Identify which cell holds the provided text, then report its (X, Y) central coordinate. 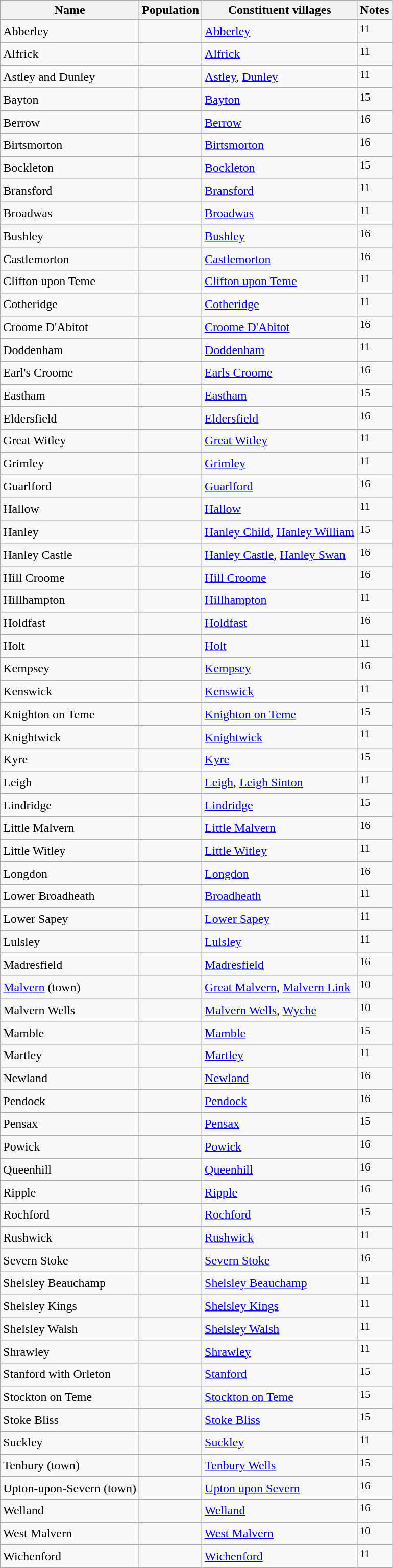
Upton-upon-Severn (town) (70, 1488)
Tenbury (town) (70, 1465)
Stanford with Orleton (70, 1374)
Upton upon Severn (280, 1488)
Hanley Castle, Hanley Swan (280, 555)
Tenbury Wells (280, 1465)
Astley and Dunley (70, 77)
Hanley (70, 532)
Hanley Child, Hanley William (280, 532)
Earls Croome (280, 373)
Earl's Croome (70, 373)
Population (170, 10)
Lower Broadheath (70, 896)
Constituent villages (280, 10)
Malvern Wells (70, 1011)
Leigh, Leigh Sinton (280, 783)
Leigh (70, 783)
Great Malvern, Malvern Link (280, 987)
Malvern (town) (70, 987)
Malvern Wells, Wyche (280, 1011)
Stanford (280, 1374)
Hanley Castle (70, 555)
Notes (375, 10)
Broadheath (280, 896)
Name (70, 10)
Astley, Dunley (280, 77)
